For the text-containing cell, return its midpoint in (X, Y) coordinate format. 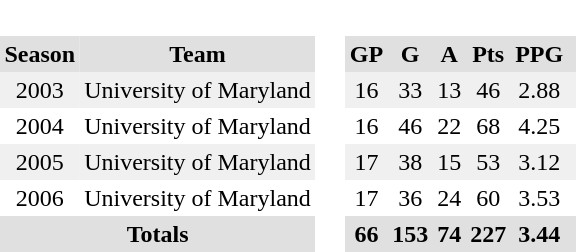
38 (410, 162)
153 (410, 234)
G (410, 54)
3.53 (540, 198)
53 (488, 162)
24 (450, 198)
22 (450, 126)
2.88 (540, 90)
4.25 (540, 126)
74 (450, 234)
33 (410, 90)
Totals (158, 234)
2003 (40, 90)
68 (488, 126)
15 (450, 162)
PPG (540, 54)
Pts (488, 54)
3.12 (540, 162)
36 (410, 198)
13 (450, 90)
Season (40, 54)
2005 (40, 162)
GP (366, 54)
Team (198, 54)
227 (488, 234)
66 (366, 234)
2006 (40, 198)
60 (488, 198)
3.44 (540, 234)
2004 (40, 126)
A (450, 54)
